Pinpoint the cell where the given text exists, returning its (X, Y) midpoint coordinate. 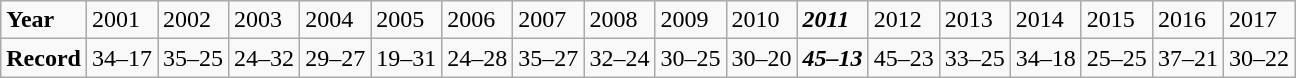
2007 (548, 20)
25–25 (1116, 58)
2005 (406, 20)
2006 (478, 20)
24–32 (264, 58)
35–25 (194, 58)
30–22 (1258, 58)
2011 (832, 20)
24–28 (478, 58)
2008 (620, 20)
45–13 (832, 58)
45–23 (904, 58)
2002 (194, 20)
2014 (1046, 20)
32–24 (620, 58)
37–21 (1188, 58)
2001 (122, 20)
2003 (264, 20)
19–31 (406, 58)
2010 (762, 20)
29–27 (336, 58)
2012 (904, 20)
33–25 (974, 58)
34–17 (122, 58)
30–25 (690, 58)
2015 (1116, 20)
2017 (1258, 20)
Record (44, 58)
30–20 (762, 58)
2016 (1188, 20)
2013 (974, 20)
Year (44, 20)
34–18 (1046, 58)
2009 (690, 20)
35–27 (548, 58)
2004 (336, 20)
